Determine the (X, Y) coordinate at the center of the cell enclosing the given text.  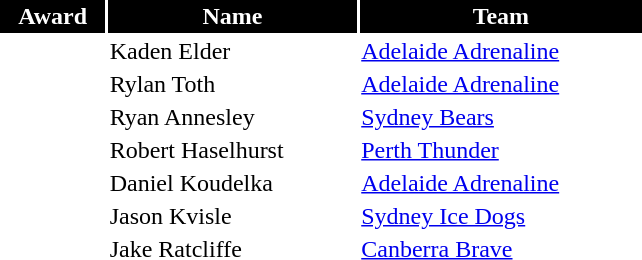
Name (232, 16)
Rylan Toth (232, 84)
Perth Thunder (501, 150)
Award (52, 16)
Ryan Annesley (232, 117)
Jason Kvisle (232, 216)
Kaden Elder (232, 51)
Daniel Koudelka (232, 183)
Robert Haselhurst (232, 150)
Sydney Ice Dogs (501, 216)
Team (501, 16)
Sydney Bears (501, 117)
